Pinpoint the cell where the given text exists, returning its (x, y) midpoint coordinate. 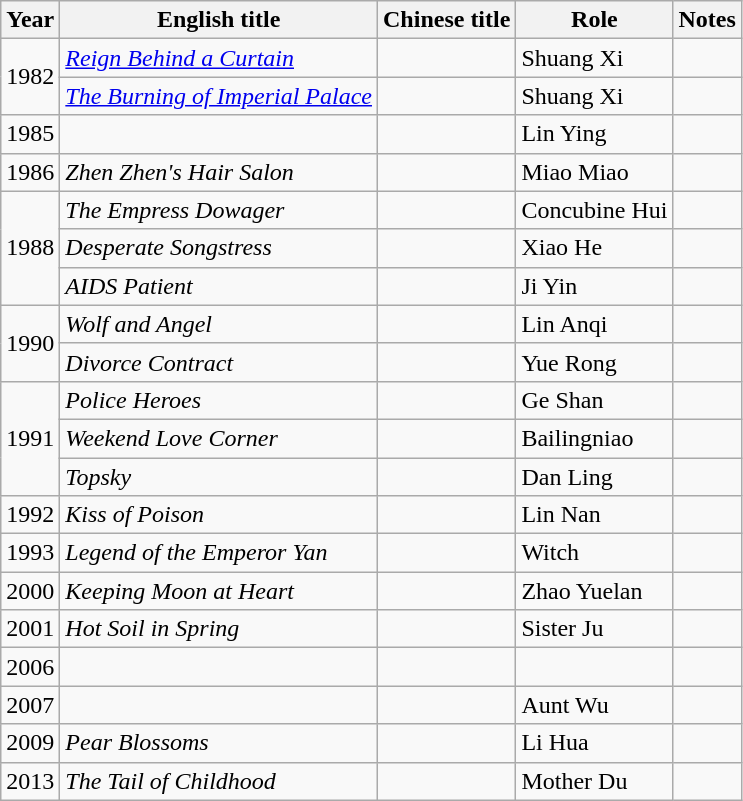
Dan Ling (594, 477)
1982 (30, 77)
2009 (30, 743)
Desperate Songstress (219, 248)
1991 (30, 438)
1985 (30, 134)
Li Hua (594, 743)
Reign Behind a Curtain (219, 58)
Zhao Yuelan (594, 591)
1988 (30, 248)
English title (219, 20)
Miao Miao (594, 172)
Ji Yin (594, 286)
Witch (594, 553)
Bailingniao (594, 438)
Wolf and Angel (219, 324)
Lin Nan (594, 515)
Notes (707, 20)
1990 (30, 343)
Hot Soil in Spring (219, 629)
2000 (30, 591)
1986 (30, 172)
2007 (30, 705)
The Burning of Imperial Palace (219, 96)
Ge Shan (594, 400)
1993 (30, 553)
Mother Du (594, 781)
2013 (30, 781)
1992 (30, 515)
Keeping Moon at Heart (219, 591)
Xiao He (594, 248)
Sister Ju (594, 629)
Police Heroes (219, 400)
Kiss of Poison (219, 515)
2006 (30, 667)
Lin Anqi (594, 324)
2001 (30, 629)
Topsky (219, 477)
Aunt Wu (594, 705)
The Tail of Childhood (219, 781)
Lin Ying (594, 134)
Yue Rong (594, 362)
Concubine Hui (594, 210)
Legend of the Emperor Yan (219, 553)
Role (594, 20)
AIDS Patient (219, 286)
Year (30, 20)
The Empress Dowager (219, 210)
Divorce Contract (219, 362)
Chinese title (447, 20)
Pear Blossoms (219, 743)
Zhen Zhen's Hair Salon (219, 172)
Weekend Love Corner (219, 438)
